Determine the (X, Y) coordinate at the center of the cell enclosing the given text.  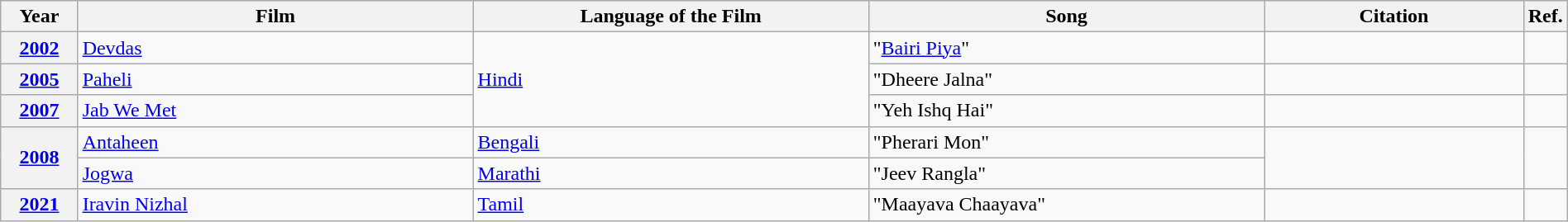
2007 (40, 111)
2021 (40, 205)
"Pherari Mon" (1066, 142)
Jogwa (275, 173)
Jab We Met (275, 111)
Antaheen (275, 142)
2002 (40, 48)
"Bairi Piya" (1066, 48)
Song (1066, 17)
Citation (1394, 17)
Bengali (671, 142)
"Maayava Chaayava" (1066, 205)
"Jeev Rangla" (1066, 173)
Hindi (671, 79)
Tamil (671, 205)
Film (275, 17)
Ref. (1545, 17)
"Dheere Jalna" (1066, 79)
Marathi (671, 173)
Language of the Film (671, 17)
Paheli (275, 79)
Iravin Nizhal (275, 205)
"Yeh Ishq Hai" (1066, 111)
2005 (40, 79)
2008 (40, 158)
Devdas (275, 48)
Year (40, 17)
